For the text-containing cell, return its midpoint in (X, Y) coordinate format. 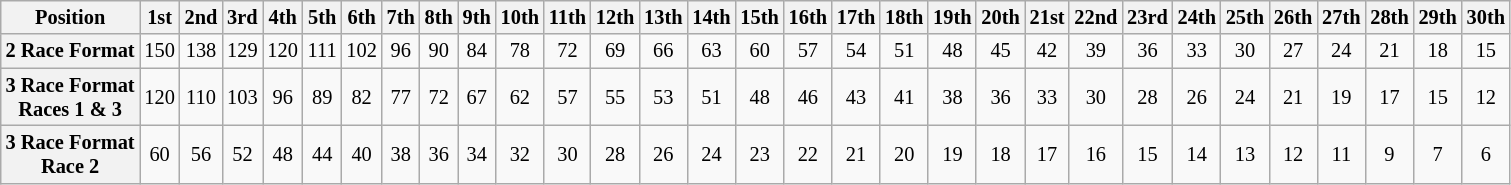
82 (362, 97)
22 (808, 154)
43 (856, 97)
62 (520, 97)
54 (856, 51)
29th (1438, 17)
150 (160, 51)
11th (568, 17)
55 (615, 97)
10th (520, 17)
11 (1341, 154)
6 (1486, 154)
7 (1438, 154)
39 (1096, 51)
138 (202, 51)
78 (520, 51)
8th (439, 17)
102 (362, 51)
15th (760, 17)
19th (952, 17)
26th (1293, 17)
9th (477, 17)
34 (477, 154)
30th (1486, 17)
63 (711, 51)
20th (1000, 17)
84 (477, 51)
23 (760, 154)
3rd (242, 17)
27th (1341, 17)
67 (477, 97)
27 (1293, 51)
13 (1245, 154)
7th (401, 17)
18th (904, 17)
20 (904, 154)
89 (322, 97)
5th (322, 17)
2 Race Format (70, 51)
14 (1197, 154)
53 (663, 97)
24th (1197, 17)
41 (904, 97)
111 (322, 51)
46 (808, 97)
4th (283, 17)
45 (1000, 51)
44 (322, 154)
66 (663, 51)
13th (663, 17)
25th (1245, 17)
1st (160, 17)
2nd (202, 17)
22nd (1096, 17)
3 Race FormatRace 2 (70, 154)
56 (202, 154)
21st (1048, 17)
69 (615, 51)
16th (808, 17)
12th (615, 17)
16 (1096, 154)
14th (711, 17)
3 Race FormatRaces 1 & 3 (70, 97)
52 (242, 154)
110 (202, 97)
23rd (1147, 17)
Position (70, 17)
32 (520, 154)
28th (1389, 17)
42 (1048, 51)
6th (362, 17)
90 (439, 51)
40 (362, 154)
103 (242, 97)
77 (401, 97)
129 (242, 51)
17th (856, 17)
9 (1389, 154)
